For the text-containing cell, return its midpoint in [X, Y] coordinate format. 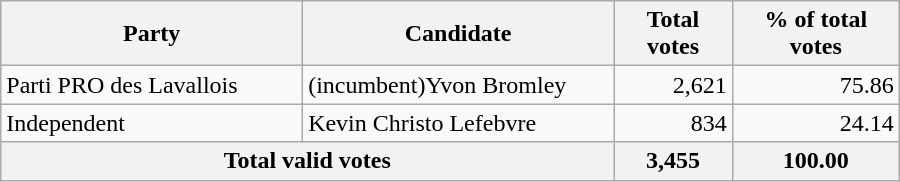
% of total votes [816, 34]
Parti PRO des Lavallois [152, 85]
3,455 [674, 161]
Kevin Christo Lefebvre [458, 123]
Candidate [458, 34]
Total votes [674, 34]
2,621 [674, 85]
Total valid votes [308, 161]
100.00 [816, 161]
Party [152, 34]
834 [674, 123]
24.14 [816, 123]
(incumbent)Yvon Bromley [458, 85]
Independent [152, 123]
75.86 [816, 85]
